Find where the given text appears and provide that cell's center as [X, Y] coordinate. 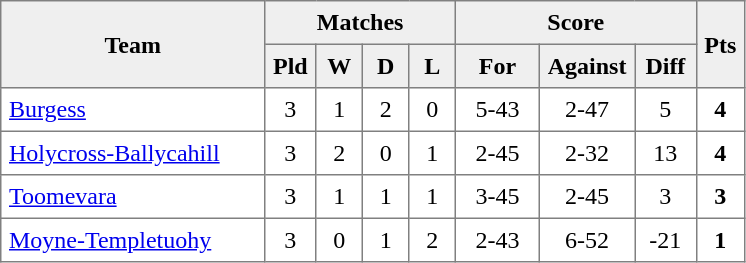
L [432, 66]
Moyne-Templetuohy [133, 240]
Team [133, 44]
5 [666, 110]
Burgess [133, 110]
6-52 [586, 240]
2-43 [497, 240]
Toomevara [133, 197]
Score [576, 23]
For [497, 66]
3-45 [497, 197]
W [339, 66]
-21 [666, 240]
Diff [666, 66]
Against [586, 66]
D [385, 66]
Holycross-Ballycahill [133, 153]
Pts [720, 44]
2-32 [586, 153]
5-43 [497, 110]
13 [666, 153]
Pld [290, 66]
Matches [360, 23]
2-47 [586, 110]
